Output the [x, y] coordinate of the center of the cell containing the given text.  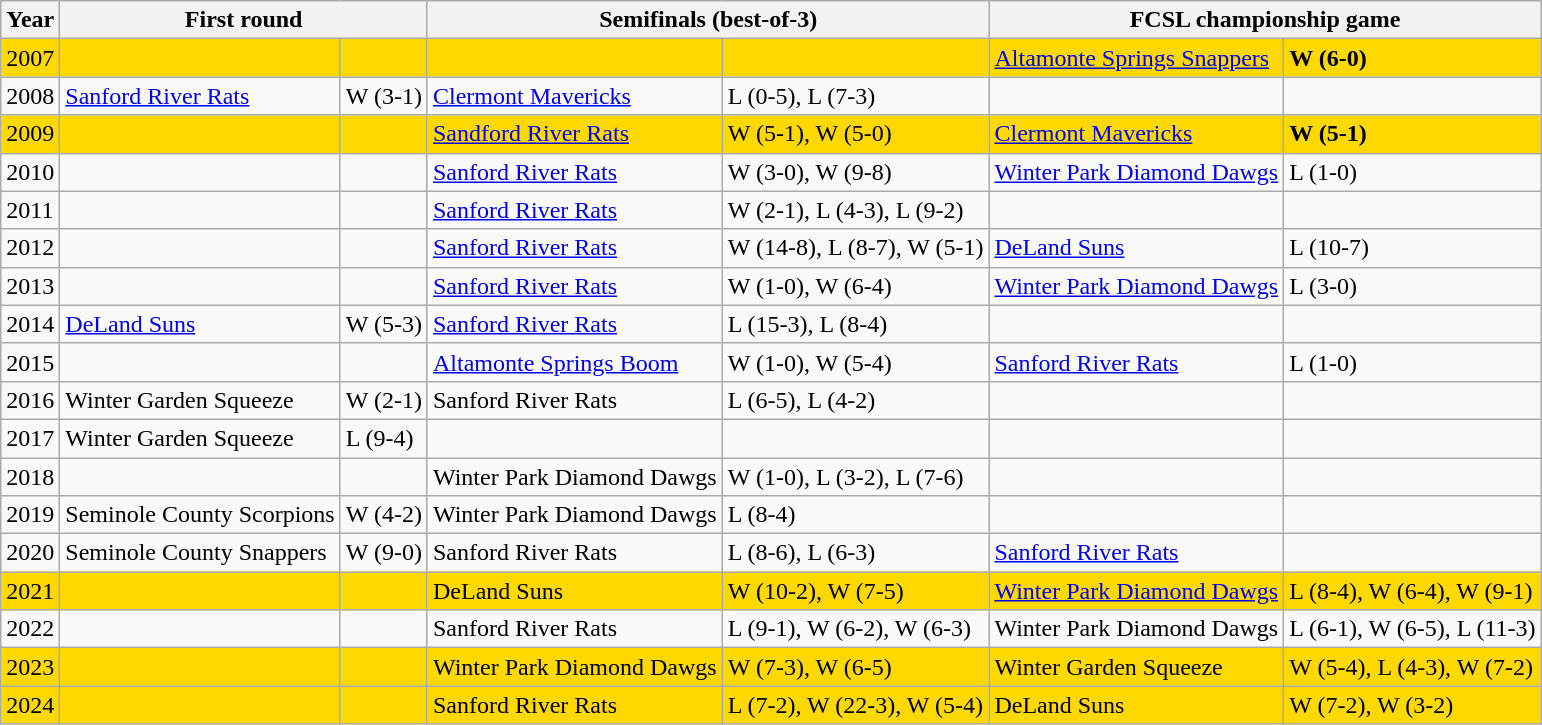
FCSL championship game [1265, 20]
2021 [30, 591]
L (7-2), W (22-3), W (5-4) [856, 705]
2019 [30, 515]
2007 [30, 58]
L (10-7) [1412, 248]
W (9-0) [384, 553]
L (9-4) [384, 438]
L (8-4) [856, 515]
W (6-0) [1412, 58]
2013 [30, 286]
L (9-1), W (6-2), W (6-3) [856, 629]
2014 [30, 324]
2018 [30, 477]
Seminole County Scorpions [200, 515]
L (8-4), W (6-4), W (9-1) [1412, 591]
2011 [30, 210]
W (1-0), W (5-4) [856, 362]
W (5-3) [384, 324]
2017 [30, 438]
2016 [30, 400]
W (2-1) [384, 400]
L (15-3), L (8-4) [856, 324]
Semifinals (best-of-3) [708, 20]
Year [30, 20]
2009 [30, 134]
W (4-2) [384, 515]
2012 [30, 248]
W (5-1), W (5-0) [856, 134]
W (3-0), W (9-8) [856, 172]
First round [244, 20]
Altamonte Springs Boom [574, 362]
Altamonte Springs Snappers [1136, 58]
2015 [30, 362]
Seminole County Snappers [200, 553]
2024 [30, 705]
L (6-1), W (6-5), L (11-3) [1412, 629]
2020 [30, 553]
L (6-5), L (4-2) [856, 400]
W (7-2), W (3-2) [1412, 705]
W (5-1) [1412, 134]
W (7-3), W (6-5) [856, 667]
W (1-0), W (6-4) [856, 286]
Sandford River Rats [574, 134]
2008 [30, 96]
L (8-6), L (6-3) [856, 553]
L (3-0) [1412, 286]
W (5-4), L (4-3), W (7-2) [1412, 667]
W (14-8), L (8-7), W (5-1) [856, 248]
L (0-5), L (7-3) [856, 96]
W (2-1), L (4-3), L (9-2) [856, 210]
2023 [30, 667]
2010 [30, 172]
W (3-1) [384, 96]
W (1-0), L (3-2), L (7-6) [856, 477]
2022 [30, 629]
W (10-2), W (7-5) [856, 591]
